Return the (x, y) coordinate for the center point of the cell that contains the specified text.  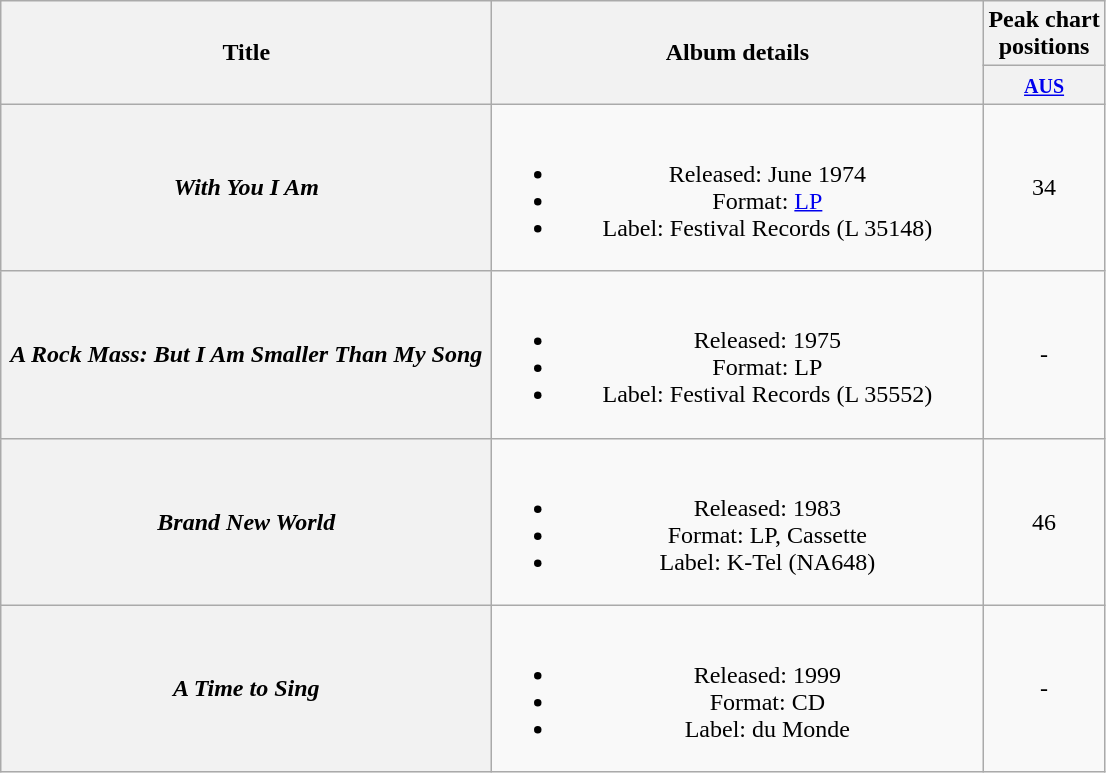
Album details (738, 52)
Released: 1999Format: CDLabel: du Monde (738, 688)
Brand New World (246, 522)
Released: June 1974Format: LPLabel: Festival Records (L 35148) (738, 188)
A Rock Mass: But I Am Smaller Than My Song (246, 354)
34 (1044, 188)
A Time to Sing (246, 688)
Peak chartpositions (1044, 34)
Released: 1983Format: LP, CassetteLabel: K-Tel (NA648) (738, 522)
With You I Am (246, 188)
46 (1044, 522)
Released: 1975Format: LPLabel: Festival Records (L 35552) (738, 354)
AUS (1044, 85)
Title (246, 52)
